Pinpoint the cell where the given text exists, returning its [x, y] midpoint coordinate. 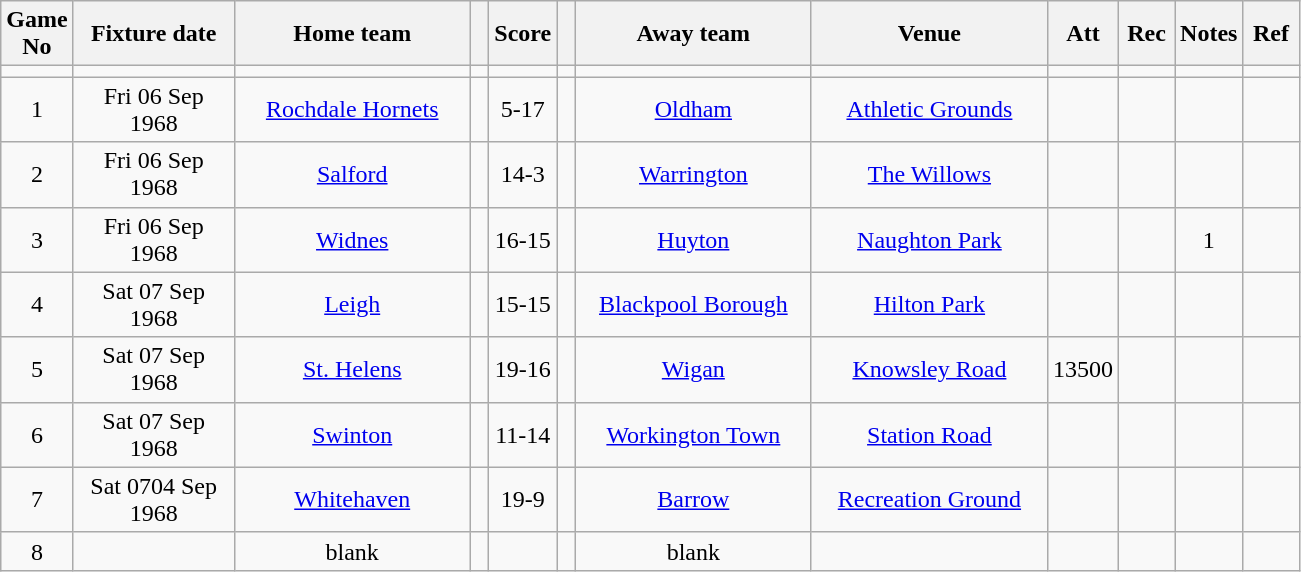
14-3 [523, 174]
Venue [929, 34]
Recreation Ground [929, 500]
Fixture date [154, 34]
Score [523, 34]
Widnes [352, 240]
Naughton Park [929, 240]
Rochdale Hornets [352, 110]
11-14 [523, 434]
Rec [1147, 34]
16-15 [523, 240]
Swinton [352, 434]
Game No [37, 34]
Ref [1271, 34]
19-16 [523, 370]
5-17 [523, 110]
Home team [352, 34]
Notes [1209, 34]
Blackpool Borough [693, 304]
Knowsley Road [929, 370]
Huyton [693, 240]
Athletic Grounds [929, 110]
13500 [1082, 370]
Warrington [693, 174]
4 [37, 304]
Att [1082, 34]
Oldham [693, 110]
St. Helens [352, 370]
The Willows [929, 174]
Workington Town [693, 434]
Leigh [352, 304]
5 [37, 370]
Hilton Park [929, 304]
8 [37, 551]
Barrow [693, 500]
Wigan [693, 370]
15-15 [523, 304]
19-9 [523, 500]
Station Road [929, 434]
6 [37, 434]
Away team [693, 34]
2 [37, 174]
Whitehaven [352, 500]
7 [37, 500]
Sat 0704 Sep 1968 [154, 500]
3 [37, 240]
Salford [352, 174]
